Provide the [X, Y] coordinate of the cell's center where the given text is located.  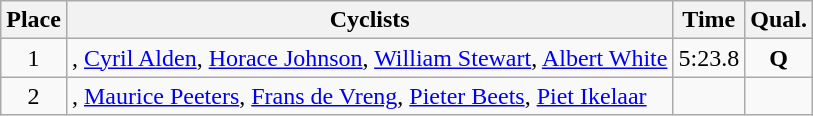
, Cyril Alden, Horace Johnson, William Stewart, Albert White [369, 58]
1 [34, 58]
Q [779, 58]
Time [709, 20]
, Maurice Peeters, Frans de Vreng, Pieter Beets, Piet Ikelaar [369, 96]
5:23.8 [709, 58]
Qual. [779, 20]
2 [34, 96]
Cyclists [369, 20]
Place [34, 20]
